Extract the [X, Y] coordinate from the center of the cell holding the provided text.  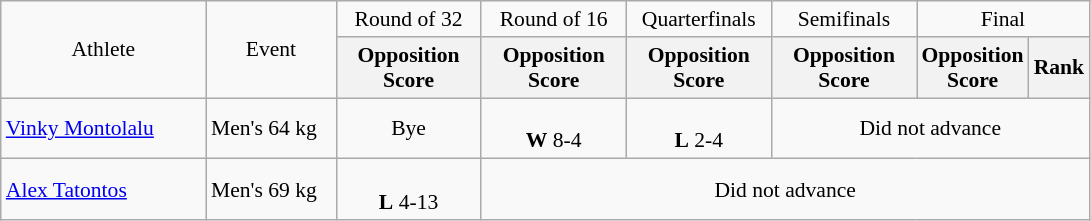
Athlete [104, 50]
Bye [408, 128]
Men's 69 kg [271, 190]
Alex Tatontos [104, 190]
Round of 16 [554, 19]
Semifinals [844, 19]
Quarterfinals [698, 19]
W 8-4 [554, 128]
Vinky Montolalu [104, 128]
Round of 32 [408, 19]
L 2-4 [698, 128]
Final [1002, 19]
Men's 64 kg [271, 128]
Rank [1060, 68]
Event [271, 50]
L 4-13 [408, 190]
